Return the [X, Y] coordinate for the center point of the cell that contains the specified text.  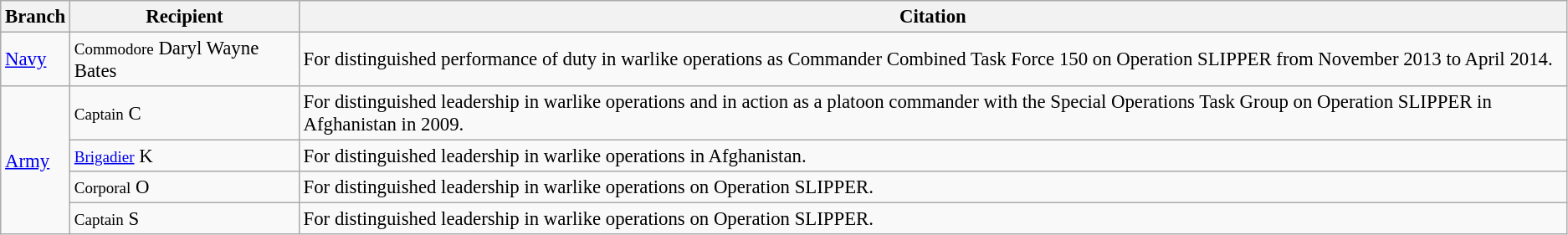
Corporal O [185, 187]
Captain C [185, 114]
Commodore Daryl Wayne Bates [185, 60]
Brigadier K [185, 156]
Captain S [185, 219]
Recipient [185, 17]
Branch [35, 17]
Navy [35, 60]
Army [35, 161]
For distinguished leadership in warlike operations in Afghanistan. [932, 156]
Citation [932, 17]
